For the text-containing cell, return its midpoint in [X, Y] coordinate format. 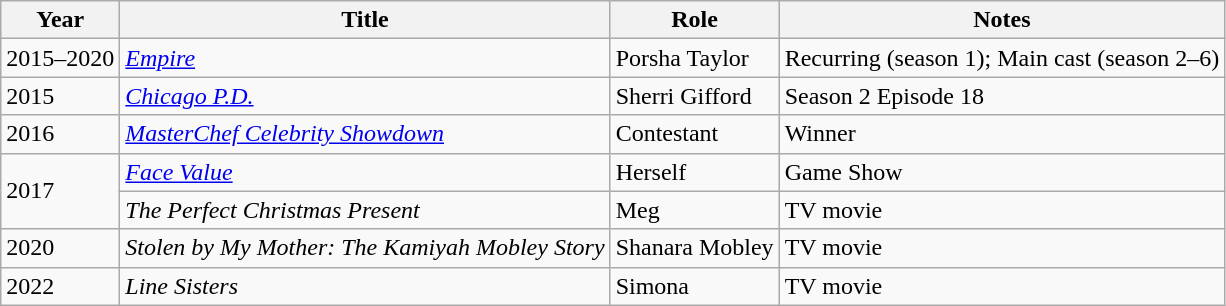
2017 [60, 191]
Role [694, 20]
Sherri Gifford [694, 96]
Recurring (season 1); Main cast (season 2–6) [1002, 58]
Face Value [365, 172]
Empire [365, 58]
Chicago P.D. [365, 96]
Contestant [694, 134]
Notes [1002, 20]
Winner [1002, 134]
2020 [60, 248]
2016 [60, 134]
2015–2020 [60, 58]
Porsha Taylor [694, 58]
2015 [60, 96]
Season 2 Episode 18 [1002, 96]
Stolen by My Mother: The Kamiyah Mobley Story [365, 248]
Shanara Mobley [694, 248]
Year [60, 20]
Title [365, 20]
Game Show [1002, 172]
Simona [694, 286]
2022 [60, 286]
MasterChef Celebrity Showdown [365, 134]
The Perfect Christmas Present [365, 210]
Line Sisters [365, 286]
Meg [694, 210]
Herself [694, 172]
